Extract the [X, Y] coordinate from the center of the cell holding the provided text.  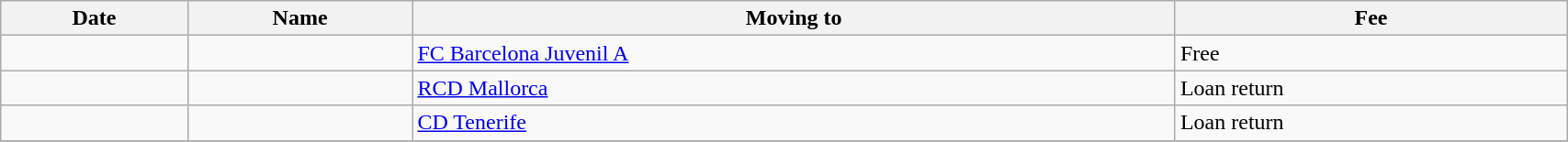
Free [1371, 53]
Moving to [794, 18]
FC Barcelona Juvenil A [794, 53]
CD Tenerife [794, 123]
RCD Mallorca [794, 88]
Date [94, 18]
Name [299, 18]
Fee [1371, 18]
